Locate the cell with the specified text and output its [X, Y] center coordinate. 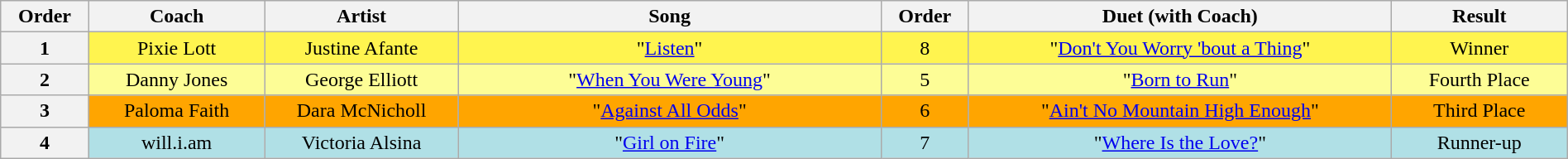
3 [45, 111]
Song [670, 17]
Coach [177, 17]
"Born to Run" [1179, 79]
"Listen" [670, 48]
Dara McNicholl [361, 111]
Third Place [1479, 111]
8 [925, 48]
Paloma Faith [177, 111]
6 [925, 111]
Runner-up [1479, 142]
will.i.am [177, 142]
"Girl on Fire" [670, 142]
Winner [1479, 48]
Duet (with Coach) [1179, 17]
1 [45, 48]
5 [925, 79]
4 [45, 142]
Victoria Alsina [361, 142]
Artist [361, 17]
George Elliott [361, 79]
Justine Afante [361, 48]
Result [1479, 17]
"When You Were Young" [670, 79]
"Against All Odds" [670, 111]
"Ain't No Mountain High Enough" [1179, 111]
Danny Jones [177, 79]
"Don't You Worry 'bout a Thing" [1179, 48]
2 [45, 79]
"Where Is the Love?" [1179, 142]
Pixie Lott [177, 48]
Fourth Place [1479, 79]
7 [925, 142]
